Output the (X, Y) coordinate of the center of the cell containing the given text.  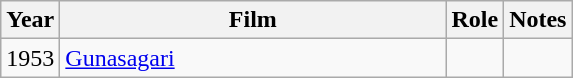
Role (475, 20)
Year (30, 20)
Gunasagari (253, 58)
1953 (30, 58)
Notes (538, 20)
Film (253, 20)
